Determine the (x, y) coordinate at the center of the cell enclosing the given text.  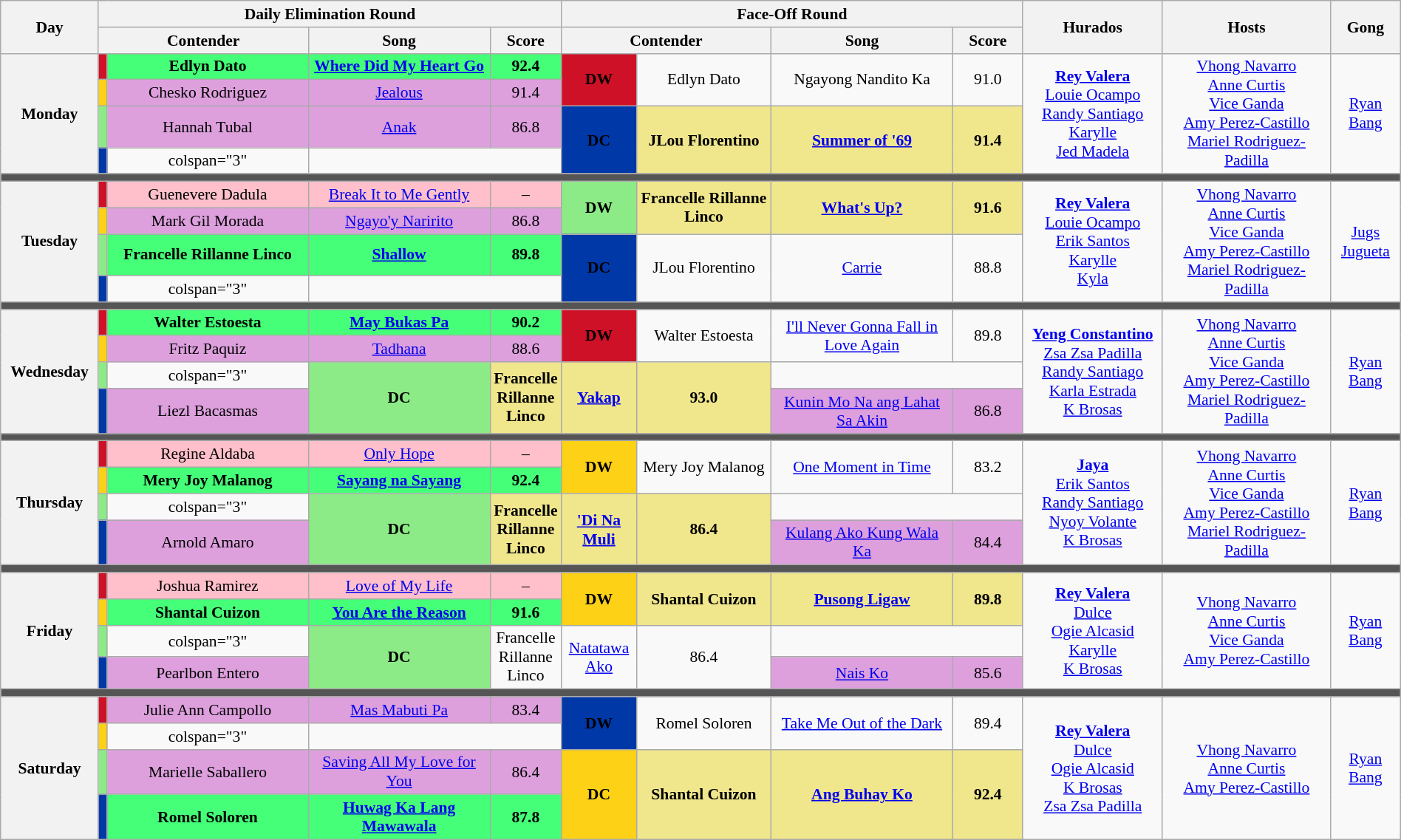
84.4 (987, 542)
JayaErik SantosRandy SantiagoNyoy VolanteK Brosas (1092, 503)
Rey ValeraLouie OcampoErik SantosKarylleKyla (1092, 242)
Yakap (599, 397)
I'll Never Gonna Fall in Love Again (862, 335)
Mark Gil Morada (208, 221)
Only Hope (399, 454)
One Moment in Time (862, 467)
Pusong Ligaw (862, 598)
Anak (399, 127)
Tadhana (399, 349)
89.4 (987, 723)
Rey ValeraDulceOgie AlcasidK BrosasZsa Zsa Padilla (1092, 768)
Nais Ko (862, 674)
Guenevere Dadula (208, 195)
Pearlbon Entero (208, 674)
Natatawa Ako (599, 658)
Where Did My Heart Go (399, 66)
Gong (1366, 27)
Hannah Tubal (208, 127)
Marielle Saballero (208, 771)
Tuesday (50, 242)
Chesko Rodriguez (208, 93)
Hurados (1092, 27)
Daily Elimination Round (330, 14)
Kunin Mo Na ang Lahat Sa Akin (862, 411)
88.8 (987, 268)
Vhong NavarroAnne CurtisAmy Perez-Castillo (1246, 768)
Break It to Me Gently (399, 195)
Fritz Paquiz (208, 349)
'Di Na Muli (599, 529)
Joshua Ramirez (208, 586)
What's Up? (862, 208)
Yeng ConstantinoZsa Zsa PadillaRandy SantiagoKarla EstradaK Brosas (1092, 372)
Julie Ann Campollo (208, 710)
Jealous (399, 93)
Face-Off Round (792, 14)
83.4 (525, 710)
Mas Mabuti Pa (399, 710)
Ngayong Nandito Ka (862, 80)
85.6 (987, 674)
Carrie (862, 268)
Rey ValeraLouie OcampoRandy SantiagoKarylleJed Madela (1092, 114)
Thursday (50, 503)
Kulang Ako Kung Wala Ka (862, 542)
83.2 (987, 467)
Liezl Bacasmas (208, 411)
91.0 (987, 80)
You Are the Reason (399, 612)
87.8 (525, 817)
Day (50, 27)
Ngayo'y Naririto (399, 221)
Saving All My Love for You (399, 771)
Hosts (1246, 27)
Rey ValeraDulceOgie AlcasidKarylleK Brosas (1092, 631)
Sayang na Sayang (399, 481)
Take Me Out of the Dark (862, 723)
Vhong NavarroAnne CurtisVice GandaAmy Perez-Castillo (1246, 631)
Ang Buhay Ko (862, 794)
Regine Aldaba (208, 454)
88.6 (525, 349)
Monday (50, 114)
Saturday (50, 768)
Arnold Amaro (208, 542)
93.0 (703, 397)
Friday (50, 631)
Huwag Ka Lang Mawawala (399, 817)
90.2 (525, 323)
Wednesday (50, 372)
Shallow (399, 255)
Love of My Life (399, 586)
Jugs Jugueta (1366, 242)
Summer of '69 (862, 140)
May Bukas Pa (399, 323)
